Locate the cell with the specified text and output its [x, y] center coordinate. 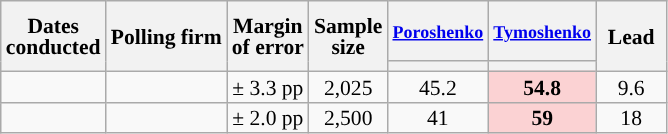
18 [631, 118]
41 [438, 118]
Marginof error [268, 36]
59 [542, 118]
Lead [631, 36]
Tymoshenko [542, 31]
Datesconducted [54, 36]
Polling firm [166, 36]
2,500 [348, 118]
54.8 [542, 86]
45.2 [438, 86]
Samplesize [348, 36]
9.6 [631, 86]
2,025 [348, 86]
Poroshenko [438, 31]
± 2.0 pp [268, 118]
± 3.3 pp [268, 86]
